Detect which cell encompasses the target text, then output its (x, y) center coordinate. 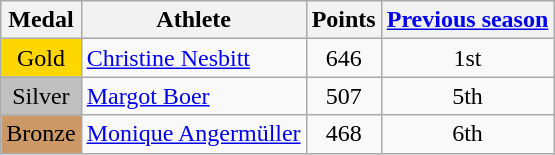
6th (468, 134)
Previous season (468, 20)
Athlete (194, 20)
Bronze (41, 134)
Monique Angermüller (194, 134)
5th (468, 96)
507 (344, 96)
Margot Boer (194, 96)
Points (344, 20)
Christine Nesbitt (194, 58)
Medal (41, 20)
468 (344, 134)
Gold (41, 58)
Silver (41, 96)
646 (344, 58)
1st (468, 58)
